Output the (x, y) coordinate of the center of the cell containing the given text.  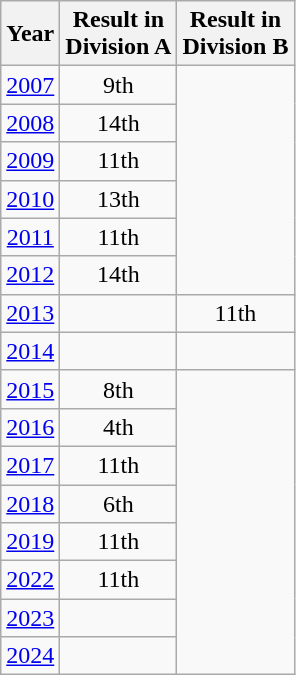
2024 (30, 656)
8th (118, 389)
Result inDivision B (236, 34)
2014 (30, 351)
2008 (30, 123)
13th (118, 199)
2009 (30, 161)
9th (118, 85)
2011 (30, 237)
4th (118, 427)
2023 (30, 618)
2016 (30, 427)
Year (30, 34)
6th (118, 503)
2015 (30, 389)
2022 (30, 580)
2013 (30, 313)
Result inDivision A (118, 34)
2017 (30, 465)
2010 (30, 199)
2019 (30, 542)
2007 (30, 85)
2018 (30, 503)
2012 (30, 275)
